Scan for the cell matching the given text and deliver its [X, Y] coordinate at center. 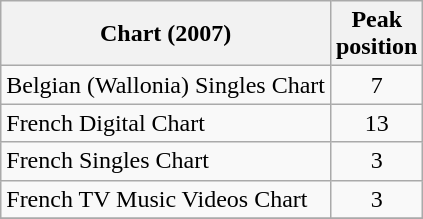
French TV Music Videos Chart [166, 199]
Chart (2007) [166, 34]
French Digital Chart [166, 123]
7 [376, 85]
13 [376, 123]
French Singles Chart [166, 161]
Peakposition [376, 34]
Belgian (Wallonia) Singles Chart [166, 85]
